Output the [x, y] coordinate of the center of the cell containing the given text.  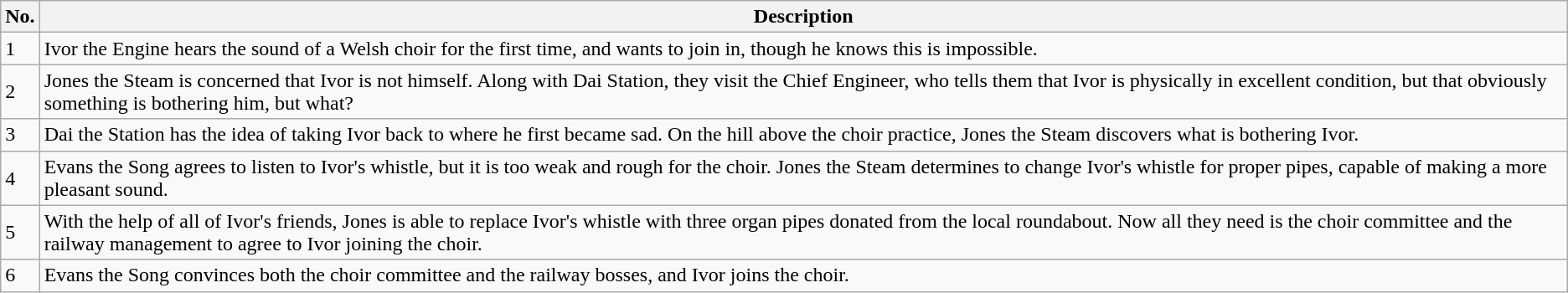
No. [20, 17]
Evans the Song convinces both the choir committee and the railway bosses, and Ivor joins the choir. [803, 275]
5 [20, 233]
Ivor the Engine hears the sound of a Welsh choir for the first time, and wants to join in, though he knows this is impossible. [803, 49]
4 [20, 177]
3 [20, 135]
1 [20, 49]
6 [20, 275]
2 [20, 92]
Description [803, 17]
